Determine the [X, Y] coordinate at the center of the cell enclosing the given text.  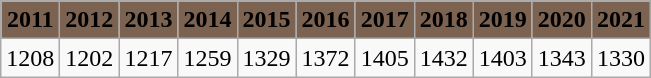
2013 [148, 20]
2019 [502, 20]
1329 [266, 58]
2016 [326, 20]
1208 [30, 58]
1405 [384, 58]
2015 [266, 20]
2018 [444, 20]
2021 [620, 20]
1372 [326, 58]
1259 [208, 58]
2011 [30, 20]
1202 [90, 58]
1403 [502, 58]
2014 [208, 20]
1343 [562, 58]
1432 [444, 58]
2020 [562, 20]
2017 [384, 20]
2012 [90, 20]
1217 [148, 58]
1330 [620, 58]
